Pinpoint the cell where the given text exists, returning its (X, Y) midpoint coordinate. 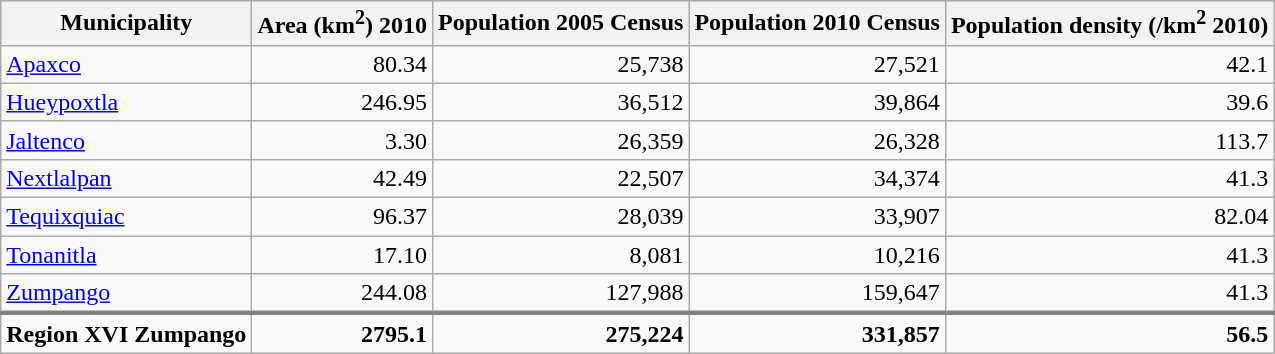
25,738 (560, 64)
36,512 (560, 102)
Zumpango (126, 294)
56.5 (1109, 333)
10,216 (817, 255)
Tonanitla (126, 255)
33,907 (817, 217)
22,507 (560, 178)
42.1 (1109, 64)
Region XVI Zumpango (126, 333)
28,039 (560, 217)
34,374 (817, 178)
275,224 (560, 333)
96.37 (342, 217)
Tequixquiac (126, 217)
2795.1 (342, 333)
244.08 (342, 294)
39,864 (817, 102)
3.30 (342, 140)
82.04 (1109, 217)
Area (km2) 2010 (342, 24)
159,647 (817, 294)
246.95 (342, 102)
Hueypoxtla (126, 102)
Jaltenco (126, 140)
8,081 (560, 255)
17.10 (342, 255)
26,328 (817, 140)
Population 2005 Census (560, 24)
39.6 (1109, 102)
Population 2010 Census (817, 24)
27,521 (817, 64)
26,359 (560, 140)
127,988 (560, 294)
Municipality (126, 24)
80.34 (342, 64)
Population density (/km2 2010) (1109, 24)
331,857 (817, 333)
42.49 (342, 178)
Apaxco (126, 64)
113.7 (1109, 140)
Nextlalpan (126, 178)
